Return (x, y) of the center of cell containing provided text 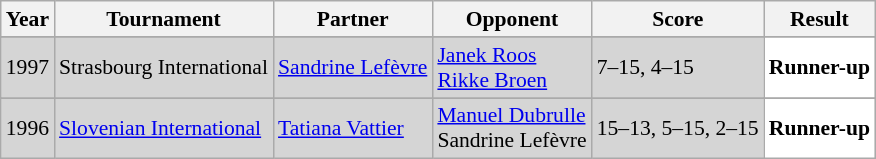
Score (678, 19)
Opponent (512, 19)
7–15, 4–15 (678, 68)
Sandrine Lefèvre (352, 68)
Manuel Dubrulle Sandrine Lefèvre (512, 128)
Result (820, 19)
Year (28, 19)
Partner (352, 19)
15–13, 5–15, 2–15 (678, 128)
1996 (28, 128)
Janek Roos Rikke Broen (512, 68)
Strasbourg International (164, 68)
Tatiana Vattier (352, 128)
Tournament (164, 19)
1997 (28, 68)
Slovenian International (164, 128)
